Search for the cell housing the specified text and yield its (X, Y) center coordinate. 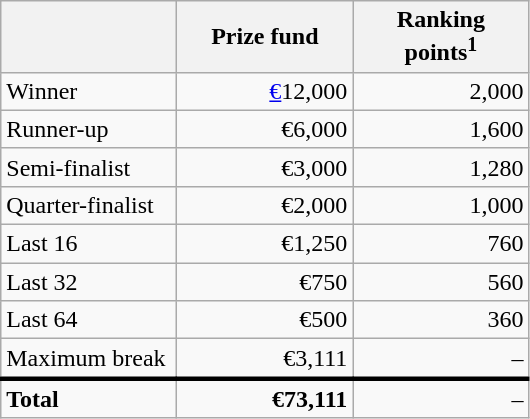
€1,250 (265, 244)
€73,111 (265, 398)
2,000 (441, 91)
Last 64 (89, 320)
€12,000 (265, 91)
560 (441, 282)
Semi-finalist (89, 167)
Last 16 (89, 244)
1,000 (441, 205)
Maximum break (89, 359)
Ranking points1 (441, 37)
€750 (265, 282)
1,280 (441, 167)
Winner (89, 91)
€3,000 (265, 167)
€500 (265, 320)
€3,111 (265, 359)
Quarter-finalist (89, 205)
Prize fund (265, 37)
Last 32 (89, 282)
€6,000 (265, 129)
€2,000 (265, 205)
1,600 (441, 129)
Total (89, 398)
760 (441, 244)
360 (441, 320)
Runner-up (89, 129)
